For the text-containing cell, return its midpoint in [X, Y] coordinate format. 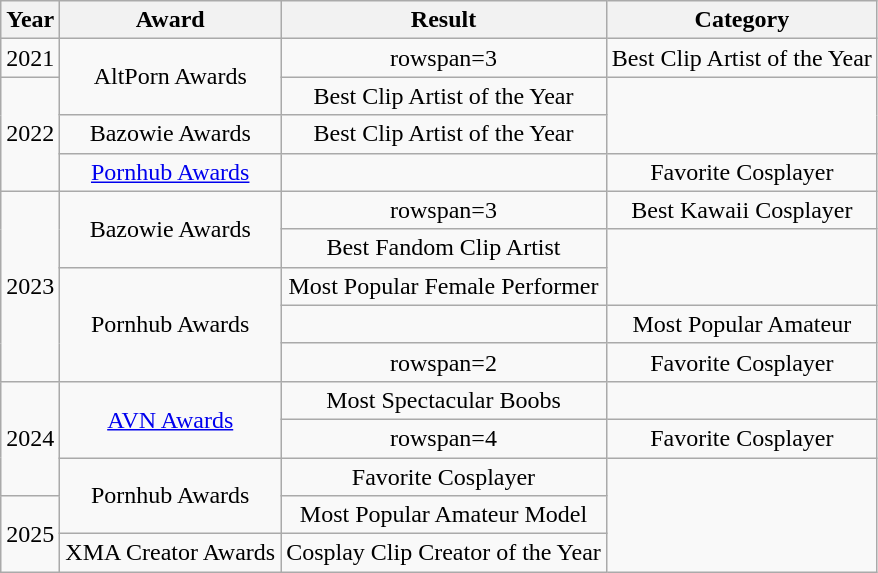
rowspan=4 [444, 438]
Award [170, 20]
2021 [30, 58]
Result [444, 20]
Cosplay Clip Creator of the Year [444, 553]
2025 [30, 534]
Category [742, 20]
AltPorn Awards [170, 77]
2022 [30, 134]
Best Fandom Clip Artist [444, 248]
XMA Creator Awards [170, 553]
Most Popular Amateur [742, 324]
Most Popular Amateur Model [444, 515]
AVN Awards [170, 419]
Most Spectacular Boobs [444, 400]
Best Kawaii Cosplayer [742, 210]
2023 [30, 286]
Year [30, 20]
rowspan=2 [444, 362]
Most Popular Female Performer [444, 286]
2024 [30, 438]
